Extract the [x, y] coordinate from the center of the cell holding the provided text.  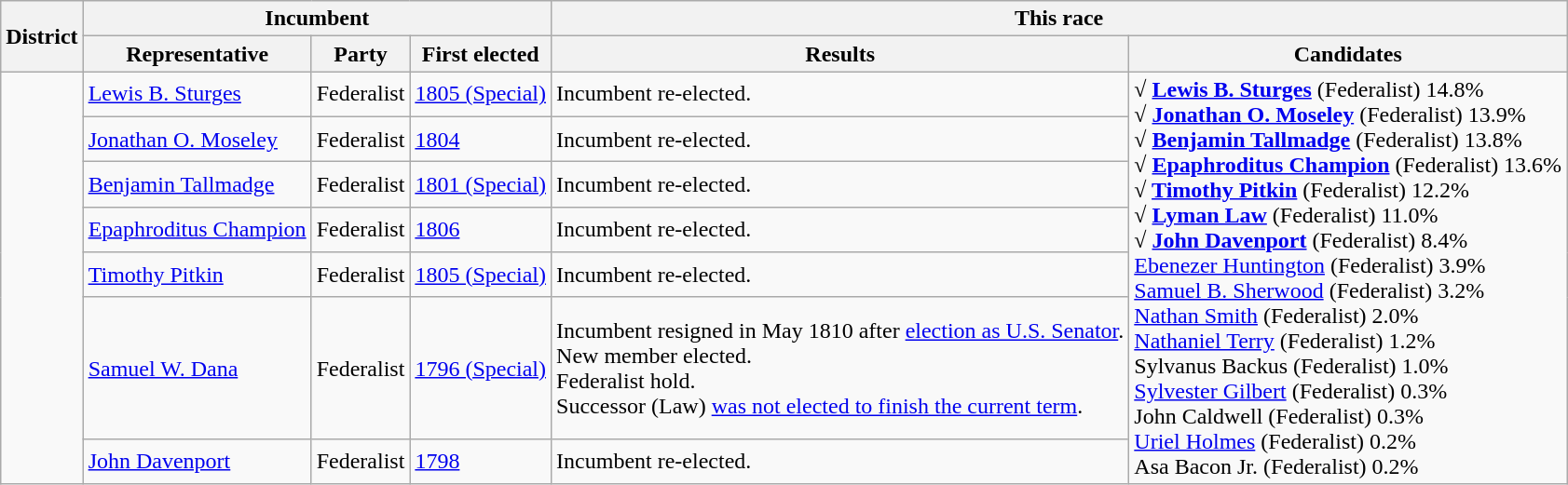
1806 [481, 229]
1801 (Special) [481, 184]
1804 [481, 140]
Lewis B. Sturges [198, 95]
District [42, 36]
First elected [481, 54]
Incumbent [317, 19]
1796 (Special) [481, 368]
Benjamin Tallmadge [198, 184]
Candidates [1348, 54]
Results [840, 54]
Party [361, 54]
Timothy Pitkin [198, 276]
This race [1059, 19]
Samuel W. Dana [198, 368]
Epaphroditus Champion [198, 229]
John Davenport [198, 462]
Representative [198, 54]
1798 [481, 462]
Jonathan O. Moseley [198, 140]
